Determine the [x, y] coordinate at the center of the cell enclosing the given text.  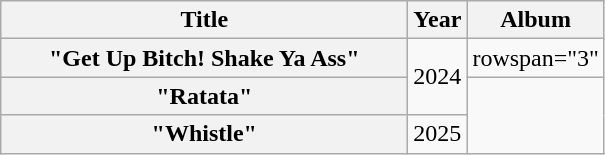
Album [536, 20]
2025 [438, 134]
Year [438, 20]
2024 [438, 77]
Title [204, 20]
"Get Up Bitch! Shake Ya Ass" [204, 58]
rowspan="3" [536, 58]
"Ratata" [204, 96]
"Whistle" [204, 134]
